For the text-containing cell, return its midpoint in [x, y] coordinate format. 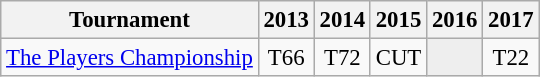
T72 [342, 58]
2015 [398, 20]
CUT [398, 58]
T22 [511, 58]
Tournament [130, 20]
2016 [455, 20]
T66 [286, 58]
2014 [342, 20]
The Players Championship [130, 58]
2017 [511, 20]
2013 [286, 20]
